Output the [X, Y] coordinate of the center of the cell containing the given text.  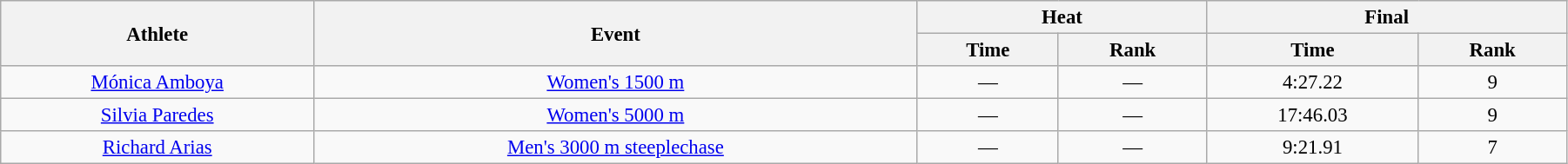
Men's 3000 m steeplechase [616, 148]
7 [1492, 148]
4:27.22 [1312, 82]
Heat [1062, 17]
Athlete [157, 33]
Silvia Paredes [157, 115]
17:46.03 [1312, 115]
Women's 5000 m [616, 115]
Event [616, 33]
Final [1387, 17]
9:21.91 [1312, 148]
Richard Arias [157, 148]
Mónica Amboya [157, 82]
Women's 1500 m [616, 82]
